Return the (X, Y) coordinate for the center point of the cell that contains the specified text.  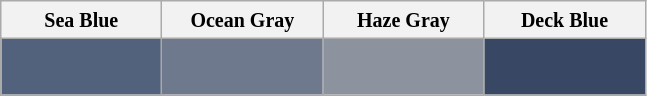
Haze Gray (404, 20)
Sea Blue (82, 20)
Ocean Gray (242, 20)
Deck Blue (564, 20)
